Identify which cell holds the provided text, then report its (x, y) central coordinate. 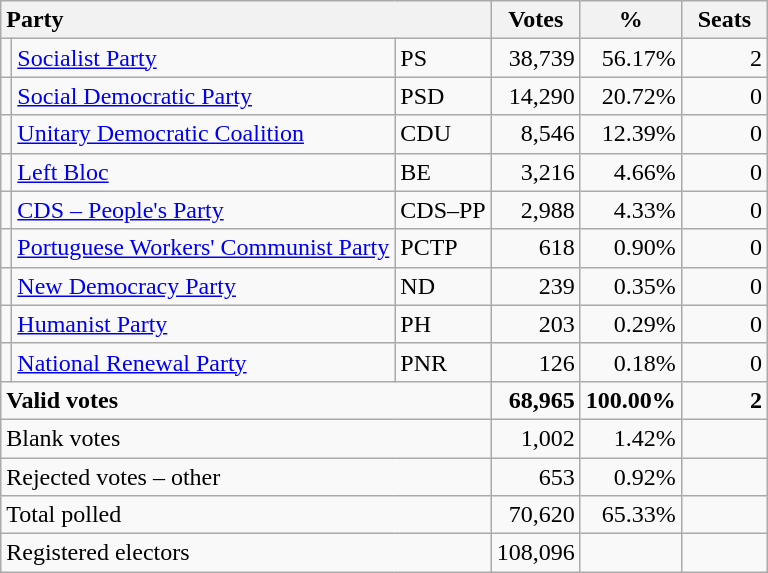
Total polled (246, 515)
653 (536, 477)
Seats (724, 20)
0.35% (630, 286)
1.42% (630, 438)
CDU (443, 134)
100.00% (630, 400)
239 (536, 286)
ND (443, 286)
BE (443, 172)
Blank votes (246, 438)
14,290 (536, 96)
4.66% (630, 172)
Portuguese Workers' Communist Party (204, 248)
PNR (443, 362)
0.90% (630, 248)
Left Bloc (204, 172)
65.33% (630, 515)
Unitary Democratic Coalition (204, 134)
Humanist Party (204, 324)
Registered electors (246, 553)
56.17% (630, 58)
PH (443, 324)
PCTP (443, 248)
203 (536, 324)
Rejected votes – other (246, 477)
New Democracy Party (204, 286)
12.39% (630, 134)
0.18% (630, 362)
0.29% (630, 324)
618 (536, 248)
1,002 (536, 438)
Socialist Party (204, 58)
38,739 (536, 58)
CDS–PP (443, 210)
20.72% (630, 96)
CDS – People's Party (204, 210)
Votes (536, 20)
Valid votes (246, 400)
70,620 (536, 515)
Party (246, 20)
108,096 (536, 553)
Social Democratic Party (204, 96)
8,546 (536, 134)
PS (443, 58)
3,216 (536, 172)
% (630, 20)
0.92% (630, 477)
National Renewal Party (204, 362)
2,988 (536, 210)
68,965 (536, 400)
PSD (443, 96)
4.33% (630, 210)
126 (536, 362)
